Return [x, y] of the center of cell containing provided text 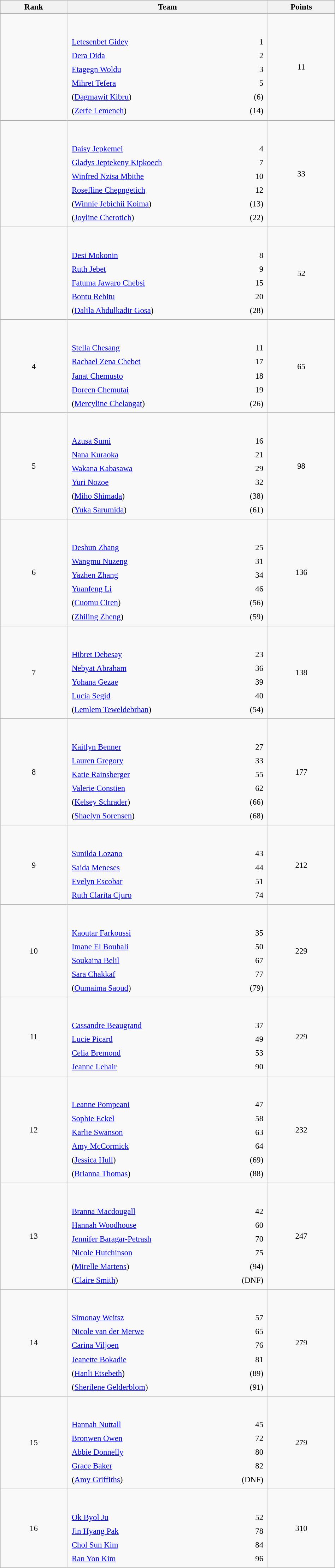
Jeanne Lehair [154, 1067]
Kaoutar Farkoussi [146, 933]
Hibret Debesay 23 Nebyat Abraham 36 Yohana Gezae 39 Lucia Segid 40 (Lemlem Teweldebrhan) (54) [167, 672]
(Mercyline Chelangat) [149, 403]
Deshun Zhang [146, 547]
(89) [248, 1373]
(Sherilene Gelderblom) [150, 1387]
44 [250, 867]
43 [250, 854]
51 [250, 881]
(6) [245, 97]
Ruth Jebet [151, 269]
Leanne Pompeani 47 Sophie Eckel 58 Karlie Swanson 63 Amy McCormick 64 (Jessica Hull) (69) (Brianna Thomas) (88) [167, 1130]
36 [249, 668]
Janat Chemusto [149, 376]
Lauren Gregory [147, 761]
(Amy Griffiths) [137, 1480]
Hannah Nuttall [137, 1424]
(Claire Smith) [145, 1280]
Hannah Woodhouse [145, 1225]
98 [301, 466]
(Jessica Hull) [146, 1160]
(Mirelle Martens) [145, 1266]
1 [245, 42]
Jin Hyang Pak [149, 1531]
(Brianna Thomas) [146, 1173]
(Oumaima Saoud) [146, 988]
Imane El Bouhali [146, 947]
Yohana Gezae [151, 682]
Mihret Tefera [147, 83]
67 [245, 960]
(56) [243, 603]
Doreen Chemutai [149, 389]
50 [245, 947]
Nana Kuraoka [147, 455]
62 [245, 788]
Rosefline Chepngetich [152, 190]
6 [34, 572]
39 [249, 682]
(13) [250, 204]
(Miho Shimada) [147, 496]
Simonay Weitsz [150, 1318]
(91) [248, 1387]
Amy McCormick [146, 1146]
Daisy Jepkemei 4 Gladys Jeptekeny Kipkoech 7 Winfred Nzisa Mbithe 10 Rosefline Chepngetich 12 (Winnie Jebichii Koima) (13) (Joyline Cherotich) (22) [167, 174]
82 [235, 1466]
Letesenbet Gidey 1 Dera Dida 2 Etagegn Woldu 3 Mihret Tefera 5 (Dagmawit Kibru) (6) (Zerfe Lemeneh) (14) [167, 67]
20 [249, 296]
Bontu Rebitu [151, 296]
(Winnie Jebichii Koima) [152, 204]
78 [247, 1531]
Karlie Swanson [146, 1132]
Wangmu Nuzeng [146, 561]
47 [244, 1105]
(14) [245, 111]
(Lemlem Teweldebrhan) [151, 709]
Ok Byol Ju [149, 1517]
(Zerfe Lemeneh) [147, 111]
Cassandre Beaugrand 37 Lucie Picard 49 Celia Bremond 53 Jeanne Lehair 90 [167, 1037]
Hannah Nuttall 45 Bronwen Owen 72 Abbie Donnelly 80 Grace Baker 82 (Amy Griffiths) (DNF) [167, 1443]
Sophie Eckel [146, 1118]
70 [243, 1239]
14 [34, 1343]
Kaitlyn Benner 27 Lauren Gregory 33 Katie Rainsberger 55 Valerie Constien 62 (Kelsey Schrader) (66) (Shaelyn Sorensen) (68) [167, 772]
Abbie Donnelly [137, 1452]
(Shaelyn Sorensen) [147, 816]
46 [243, 589]
Desi Mokonin [151, 255]
(66) [245, 802]
136 [301, 572]
35 [245, 933]
77 [245, 974]
31 [243, 561]
Jeanette Bokadie [150, 1359]
Simonay Weitsz 57 Nicole van der Merwe 65 Carina Viljoen 76 Jeanette Bokadie 81 (Hanli Etsebeth) (89) (Sherilene Gelderblom) (91) [167, 1343]
(69) [244, 1160]
Kaitlyn Benner [147, 747]
17 [248, 362]
(Dagmawit Kibru) [147, 97]
25 [243, 547]
Celia Bremond [154, 1053]
Azusa Sumi [147, 441]
2 [245, 56]
Rank [34, 7]
32 [245, 482]
Ok Byol Ju 52 Jin Hyang Pak 78 Chol Sun Kim 84 Ran Yon Kim 96 [167, 1528]
(22) [250, 217]
Deshun Zhang 25 Wangmu Nuzeng 31 Yazhen Zhang 34 Yuanfeng Li 46 (Cuomu Ciren) (56) (Zhiling Zheng) (59) [167, 572]
63 [244, 1132]
Winfred Nzisa Mbithe [152, 176]
310 [301, 1528]
(Dalila Abdulkadir Gosa) [151, 311]
138 [301, 672]
Dera Dida [147, 56]
Nicole Hutchinson [145, 1252]
34 [243, 575]
75 [243, 1252]
Yuanfeng Li [146, 589]
Nicole van der Merwe [150, 1332]
Stella Chesang 11 Rachael Zena Chebet 17 Janat Chemusto 18 Doreen Chemutai 19 (Mercyline Chelangat) (26) [167, 366]
57 [248, 1318]
(38) [245, 496]
Yuri Nozoe [147, 482]
80 [235, 1452]
Stella Chesang [149, 348]
18 [248, 376]
58 [244, 1118]
Gladys Jeptekeny Kipkoech [152, 162]
Carina Viljoen [150, 1345]
13 [34, 1236]
(28) [249, 311]
Katie Rainsberger [147, 775]
Rachael Zena Chebet [149, 362]
177 [301, 772]
Kaoutar Farkoussi 35 Imane El Bouhali 50 Soukaina Belil 67 Sara Chakkaf 77 (Oumaima Saoud) (79) [167, 951]
Lucie Picard [154, 1039]
Valerie Constien [147, 788]
37 [252, 1026]
247 [301, 1236]
(59) [243, 617]
53 [252, 1053]
(Cuomu Ciren) [146, 603]
23 [249, 654]
Lucia Segid [151, 696]
76 [248, 1345]
Ruth Clarita Cjuro [152, 895]
(79) [245, 988]
45 [235, 1424]
Daisy Jepkemei [152, 149]
Sara Chakkaf [146, 974]
55 [245, 775]
49 [252, 1039]
(Zhiling Zheng) [146, 617]
21 [245, 455]
Jennifer Baragar-Petrash [145, 1239]
Letesenbet Gidey [147, 42]
Sunilda Lozano [152, 854]
Evelyn Escobar [152, 881]
19 [248, 389]
29 [245, 468]
(61) [245, 510]
Branna Macdougall 42 Hannah Woodhouse 60 Jennifer Baragar-Petrash 70 Nicole Hutchinson 75 (Mirelle Martens) (94) (Claire Smith) (DNF) [167, 1236]
Nebyat Abraham [151, 668]
96 [247, 1559]
232 [301, 1130]
(94) [243, 1266]
(88) [244, 1173]
72 [235, 1438]
Branna Macdougall [145, 1211]
Hibret Debesay [151, 654]
3 [245, 70]
Points [301, 7]
74 [250, 895]
90 [252, 1067]
(Yuka Sarumida) [147, 510]
64 [244, 1146]
42 [243, 1211]
Yazhen Zhang [146, 575]
(26) [248, 403]
Fatuma Jawaro Chebsi [151, 283]
Ran Yon Kim [149, 1559]
Bronwen Owen [137, 1438]
Team [167, 7]
Etagegn Woldu [147, 70]
(Hanli Etsebeth) [150, 1373]
Sunilda Lozano 43 Saida Meneses 44 Evelyn Escobar 51 Ruth Clarita Cjuro 74 [167, 865]
40 [249, 696]
(Kelsey Schrader) [147, 802]
60 [243, 1225]
212 [301, 865]
Leanne Pompeani [146, 1105]
(Joyline Cherotich) [152, 217]
Cassandre Beaugrand [154, 1026]
27 [245, 747]
Saida Meneses [152, 867]
(54) [249, 709]
Soukaina Belil [146, 960]
81 [248, 1359]
Wakana Kabasawa [147, 468]
Desi Mokonin 8 Ruth Jebet 9 Fatuma Jawaro Chebsi 15 Bontu Rebitu 20 (Dalila Abdulkadir Gosa) (28) [167, 273]
84 [247, 1545]
Grace Baker [137, 1466]
Chol Sun Kim [149, 1545]
Azusa Sumi 16 Nana Kuraoka 21 Wakana Kabasawa 29 Yuri Nozoe 32 (Miho Shimada) (38) (Yuka Sarumida) (61) [167, 466]
(68) [245, 816]
